Find where the given text appears and provide that cell's center as (x, y) coordinate. 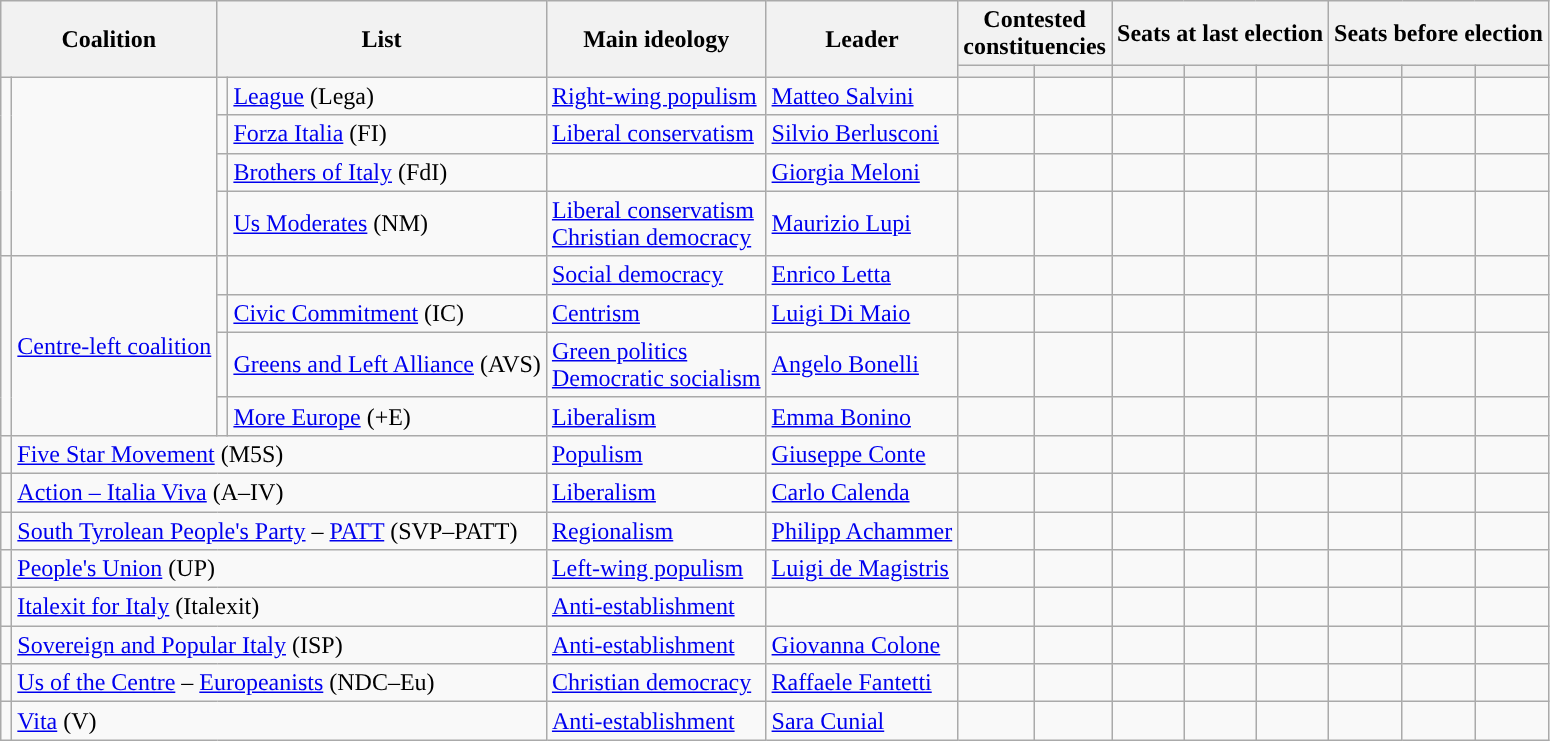
Carlo Calenda (862, 492)
Maurizio Lupi (862, 224)
Leader (862, 39)
Main ideology (656, 39)
Giuseppe Conte (862, 454)
Sovereign and Popular Italy (ISP) (280, 645)
People's Union (UP) (280, 569)
Civic Commitment (IC) (388, 313)
Liberal conservatism (656, 134)
Us Moderates (NM) (388, 224)
Giovanna Colone (862, 645)
Brothers of Italy (FdI) (388, 172)
Luigi de Magistris (862, 569)
More Europe (+E) (388, 416)
Seats before election (1439, 34)
Social democracy (656, 275)
Five Star Movement (M5S) (280, 454)
South Tyrolean People's Party – PATT (SVP–PATT) (280, 531)
Seats at last election (1220, 34)
Regionalism (656, 531)
Centrism (656, 313)
Philipp Achammer (862, 531)
Action – Italia Viva (A–IV) (280, 492)
Coalition (109, 39)
List (382, 39)
Raffaele Fantetti (862, 683)
Vita (V) (280, 721)
Emma Bonino (862, 416)
Right-wing populism (656, 96)
Enrico Letta (862, 275)
Us of the Centre – Europeanists (NDC–Eu) (280, 683)
Populism (656, 454)
Greens and Left Alliance (AVS) (388, 364)
Matteo Salvini (862, 96)
Giorgia Meloni (862, 172)
Sara Cunial (862, 721)
Centre-left coalition (114, 346)
Christian democracy (656, 683)
Silvio Berlusconi (862, 134)
Contestedconstituencies (1035, 34)
Green politicsDemocratic socialism (656, 364)
Liberal conservatismChristian democracy (656, 224)
League (Lega) (388, 96)
Italexit for Italy (Italexit) (280, 607)
Luigi Di Maio (862, 313)
Left-wing populism (656, 569)
Angelo Bonelli (862, 364)
Forza Italia (FI) (388, 134)
